Locate the cell with the specified text and output its [X, Y] center coordinate. 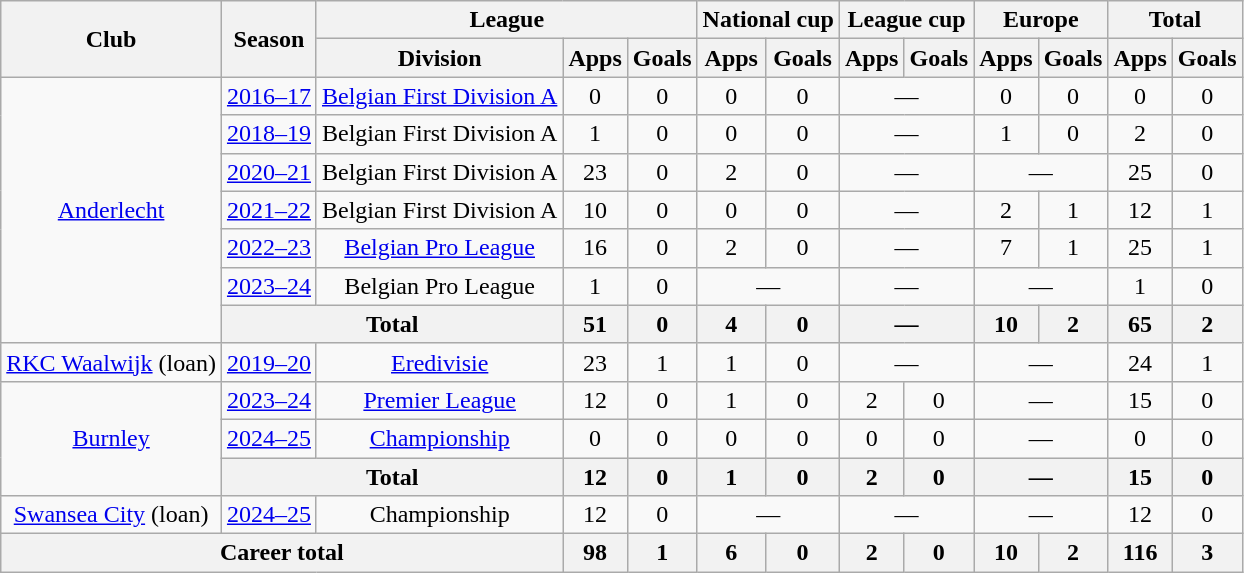
6 [731, 553]
Club [112, 39]
7 [1006, 248]
Europe [1041, 20]
RKC Waalwijk (loan) [112, 362]
Premier League [439, 400]
4 [731, 324]
Season [268, 39]
24 [1140, 362]
2019–20 [268, 362]
51 [595, 324]
2018–19 [268, 134]
116 [1140, 553]
65 [1140, 324]
16 [595, 248]
League cup [907, 20]
3 [1207, 553]
Anderlecht [112, 210]
2022–23 [268, 248]
98 [595, 553]
Burnley [112, 438]
2016–17 [268, 96]
2021–22 [268, 210]
League [506, 20]
Division [439, 58]
Career total [282, 553]
Swansea City (loan) [112, 515]
National cup [768, 20]
2020–21 [268, 172]
Eredivisie [439, 362]
